Find where the given text appears and provide that cell's center as [x, y] coordinate. 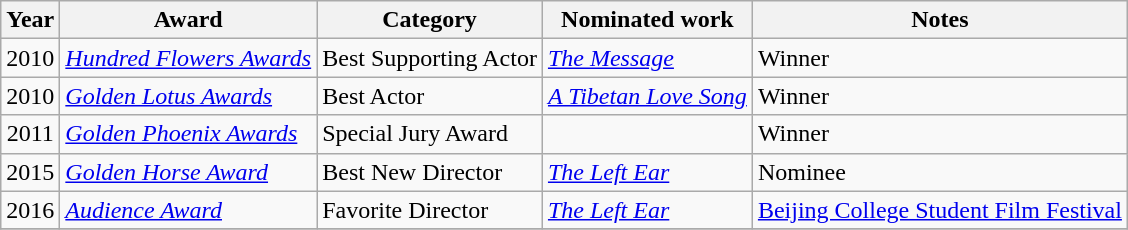
Best Supporting Actor [430, 58]
Award [188, 20]
A Tibetan Love Song [647, 96]
Audience Award [188, 210]
Nominee [940, 172]
Special Jury Award [430, 134]
Best Actor [430, 96]
Nominated work [647, 20]
Year [30, 20]
Golden Lotus Awards [188, 96]
Notes [940, 20]
Golden Phoenix Awards [188, 134]
2016 [30, 210]
Best New Director [430, 172]
Hundred Flowers Awards [188, 58]
Category [430, 20]
Favorite Director [430, 210]
2011 [30, 134]
Golden Horse Award [188, 172]
Beijing College Student Film Festival [940, 210]
The Message [647, 58]
2015 [30, 172]
